Detect which cell encompasses the target text, then output its [X, Y] center coordinate. 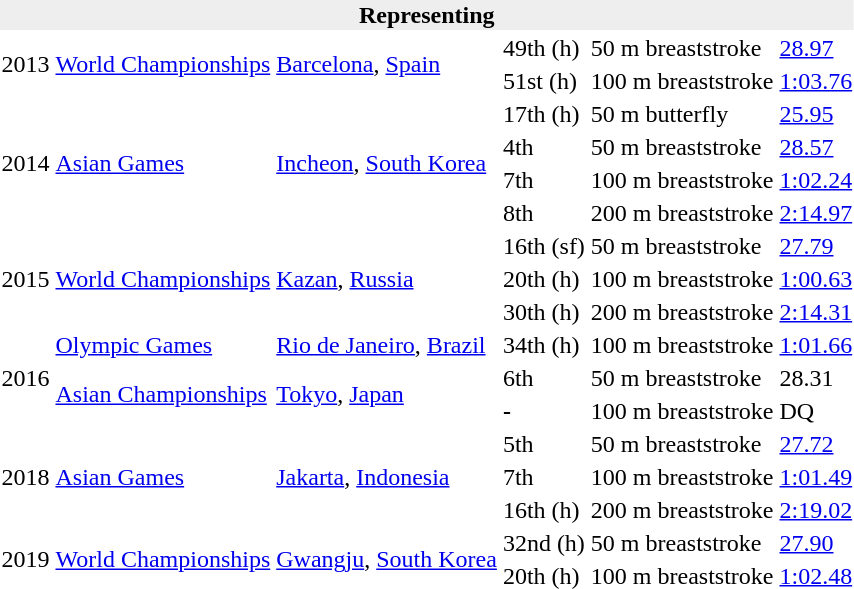
Rio de Janeiro, Brazil [387, 345]
1:01.49 [816, 477]
28.31 [816, 378]
Olympic Games [163, 345]
Kazan, Russia [387, 279]
1:00.63 [816, 279]
6th [544, 378]
1:03.76 [816, 81]
DQ [816, 411]
Asian Championships [163, 394]
Incheon, South Korea [387, 164]
2014 [26, 164]
8th [544, 213]
- [544, 411]
17th (h) [544, 114]
4th [544, 147]
5th [544, 444]
28.57 [816, 147]
2013 [26, 64]
51st (h) [544, 81]
30th (h) [544, 312]
Tokyo, Japan [387, 394]
27.90 [816, 543]
32nd (h) [544, 543]
27.79 [816, 246]
Representing [427, 15]
27.72 [816, 444]
2:19.02 [816, 510]
1:01.66 [816, 345]
Jakarta, Indonesia [387, 477]
50 m butterfly [682, 114]
2:14.97 [816, 213]
1:02.24 [816, 180]
34th (h) [544, 345]
2016 [26, 378]
25.95 [816, 114]
16th (h) [544, 510]
2018 [26, 477]
2015 [26, 279]
16th (sf) [544, 246]
20th (h) [544, 279]
28.97 [816, 48]
2:14.31 [816, 312]
Barcelona, Spain [387, 64]
49th (h) [544, 48]
